From the cell containing the given text, extract its center point as [x, y] coordinate. 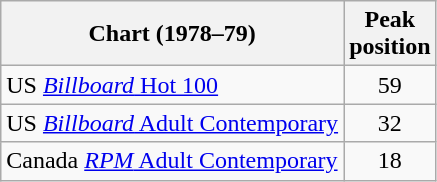
US Billboard Hot 100 [172, 85]
59 [390, 85]
Peakposition [390, 34]
32 [390, 123]
Chart (1978–79) [172, 34]
Canada RPM Adult Contemporary [172, 161]
18 [390, 161]
US Billboard Adult Contemporary [172, 123]
